Return (X, Y) of the center of cell containing provided text 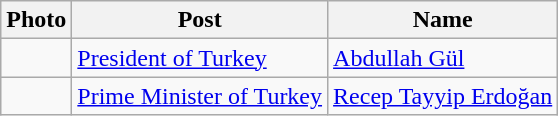
Photo (36, 20)
Post (200, 20)
President of Turkey (200, 58)
Recep Tayyip Erdoğan (443, 96)
Abdullah Gül (443, 58)
Prime Minister of Turkey (200, 96)
Name (443, 20)
